Find where the given text appears and provide that cell's center as [X, Y] coordinate. 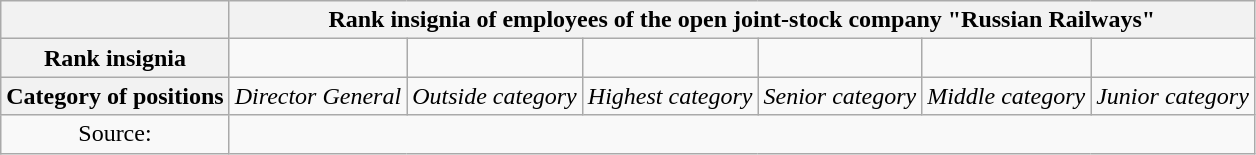
Source: [115, 134]
Junior category [1173, 96]
Highest category [670, 96]
Rank insignia [115, 58]
Outside category [495, 96]
Rank insignia of employees of the open joint-stock company "Russian Railways" [742, 20]
Senior category [840, 96]
Category of positions [115, 96]
Director General [318, 96]
Middle category [1006, 96]
